For the text-containing cell, return its midpoint in (x, y) coordinate format. 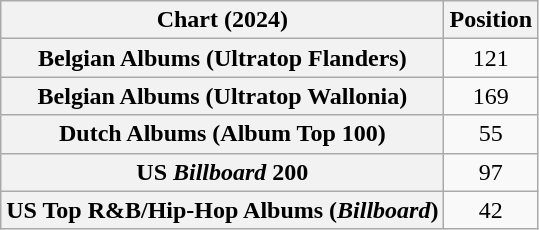
Dutch Albums (Album Top 100) (222, 134)
169 (491, 96)
55 (491, 134)
US Top R&B/Hip-Hop Albums (Billboard) (222, 210)
121 (491, 58)
97 (491, 172)
Belgian Albums (Ultratop Wallonia) (222, 96)
42 (491, 210)
Chart (2024) (222, 20)
Position (491, 20)
US Billboard 200 (222, 172)
Belgian Albums (Ultratop Flanders) (222, 58)
